Output the (X, Y) coordinate of the center of the cell containing the given text.  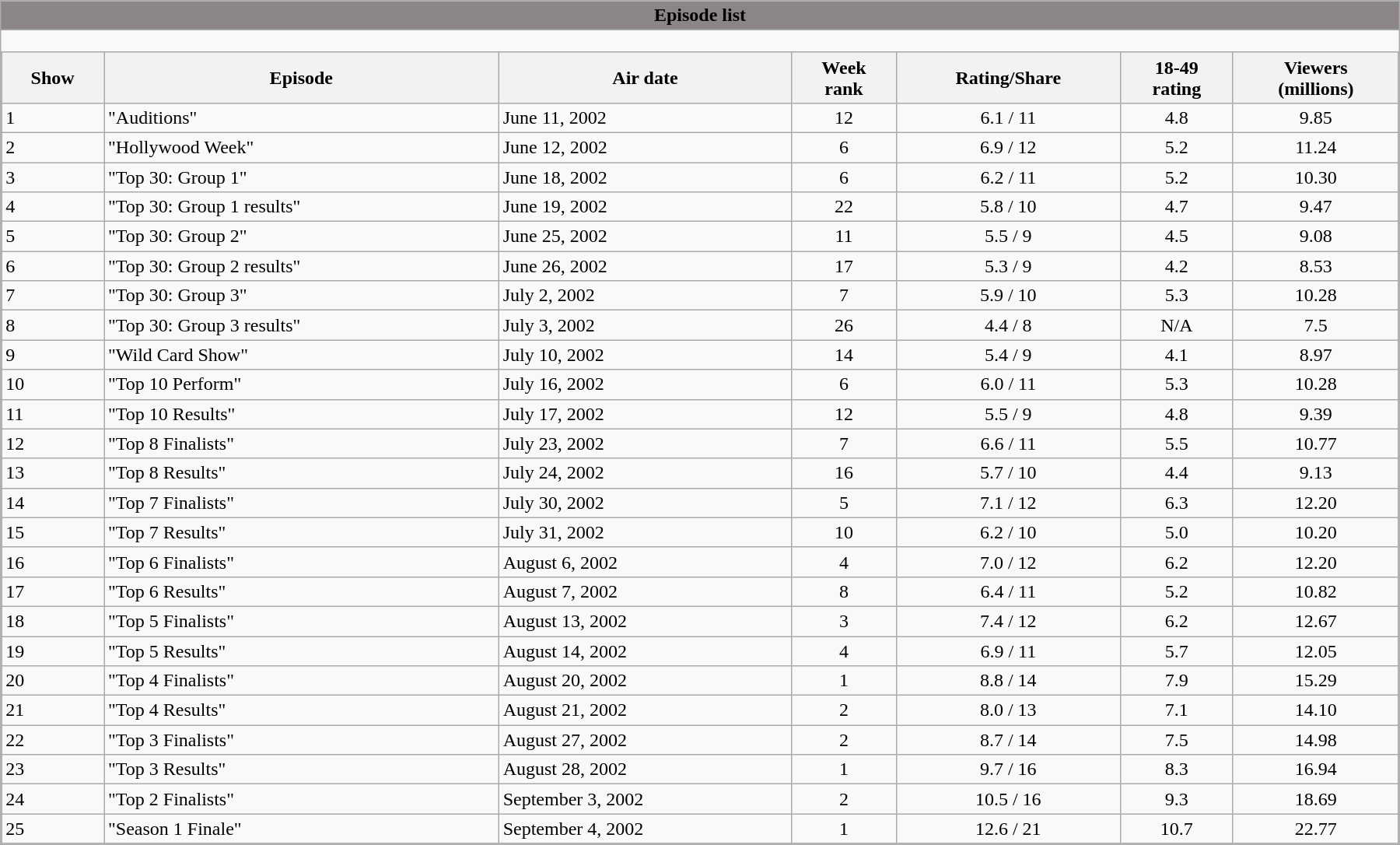
August 27, 2002 (646, 740)
5.8 / 10 (1008, 207)
August 6, 2002 (646, 562)
16.94 (1316, 770)
"Top 2 Finalists" (302, 799)
"Top 8 Results" (302, 473)
9.13 (1316, 473)
"Top 6 Finalists" (302, 562)
6.9 / 12 (1008, 147)
6.2 / 10 (1008, 532)
11.24 (1316, 147)
July 17, 2002 (646, 414)
7.9 (1176, 681)
"Hollywood Week" (302, 147)
June 11, 2002 (646, 117)
7.1 / 12 (1008, 503)
6.3 (1176, 503)
"Top 10 Perform" (302, 384)
10.5 / 16 (1008, 799)
15 (53, 532)
July 2, 2002 (646, 296)
5.3 / 9 (1008, 266)
6.9 / 11 (1008, 651)
24 (53, 799)
18-49 rating (1176, 78)
July 31, 2002 (646, 532)
"Top 30: Group 2 results" (302, 266)
Viewers(millions) (1316, 78)
"Top 30: Group 3" (302, 296)
8.0 / 13 (1008, 710)
5.5 (1176, 444)
18.69 (1316, 799)
23 (53, 770)
Episode (302, 78)
July 30, 2002 (646, 503)
6.1 / 11 (1008, 117)
"Top 4 Finalists" (302, 681)
13 (53, 473)
14.10 (1316, 710)
June 26, 2002 (646, 266)
"Top 6 Results" (302, 591)
6.0 / 11 (1008, 384)
12.6 / 21 (1008, 829)
August 14, 2002 (646, 651)
4.2 (1176, 266)
4.4 / 8 (1008, 325)
4.5 (1176, 237)
"Top 30: Group 1" (302, 177)
Show (53, 78)
6.4 / 11 (1008, 591)
August 28, 2002 (646, 770)
"Auditions" (302, 117)
10.30 (1316, 177)
9.47 (1316, 207)
8.53 (1316, 266)
5.4 / 9 (1008, 355)
5.9 / 10 (1008, 296)
9.85 (1316, 117)
June 19, 2002 (646, 207)
8.8 / 14 (1008, 681)
"Top 3 Finalists" (302, 740)
14.98 (1316, 740)
9.7 / 16 (1008, 770)
9.08 (1316, 237)
"Top 10 Results" (302, 414)
"Top 30: Group 3 results" (302, 325)
Rating/Share (1008, 78)
15.29 (1316, 681)
"Top 4 Results" (302, 710)
"Wild Card Show" (302, 355)
10.82 (1316, 591)
Episode list (700, 16)
22.77 (1316, 829)
4.7 (1176, 207)
4.4 (1176, 473)
20 (53, 681)
7.4 / 12 (1008, 621)
"Top 30: Group 1 results" (302, 207)
8.97 (1316, 355)
10.7 (1176, 829)
August 13, 2002 (646, 621)
7.0 / 12 (1008, 562)
5.7 (1176, 651)
9.3 (1176, 799)
N/A (1176, 325)
4.1 (1176, 355)
"Top 3 Results" (302, 770)
9.39 (1316, 414)
"Season 1 Finale" (302, 829)
6.2 / 11 (1008, 177)
26 (844, 325)
5.0 (1176, 532)
August 7, 2002 (646, 591)
"Top 8 Finalists" (302, 444)
9 (53, 355)
July 16, 2002 (646, 384)
"Top 5 Results" (302, 651)
June 12, 2002 (646, 147)
"Top 7 Results" (302, 532)
"Top 30: Group 2" (302, 237)
June 18, 2002 (646, 177)
5.7 / 10 (1008, 473)
July 10, 2002 (646, 355)
7.1 (1176, 710)
8.3 (1176, 770)
12.67 (1316, 621)
19 (53, 651)
25 (53, 829)
8.7 / 14 (1008, 740)
"Top 7 Finalists" (302, 503)
July 23, 2002 (646, 444)
September 3, 2002 (646, 799)
21 (53, 710)
Air date (646, 78)
12.05 (1316, 651)
July 24, 2002 (646, 473)
September 4, 2002 (646, 829)
June 25, 2002 (646, 237)
6.6 / 11 (1008, 444)
10.77 (1316, 444)
Weekrank (844, 78)
August 21, 2002 (646, 710)
10.20 (1316, 532)
"Top 5 Finalists" (302, 621)
July 3, 2002 (646, 325)
August 20, 2002 (646, 681)
18 (53, 621)
